Extract the (X, Y) coordinate from the center of the cell holding the provided text.  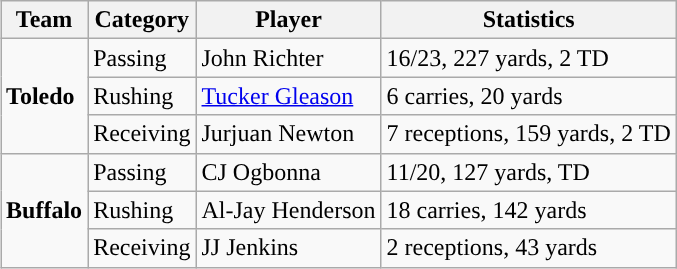
Jurjuan Newton (288, 134)
6 carries, 20 yards (528, 96)
Player (288, 20)
2 receptions, 43 yards (528, 248)
Al-Jay Henderson (288, 210)
Statistics (528, 20)
Buffalo (44, 210)
JJ Jenkins (288, 248)
Team (44, 20)
18 carries, 142 yards (528, 210)
11/20, 127 yards, TD (528, 172)
Toledo (44, 96)
Category (142, 20)
Tucker Gleason (288, 96)
CJ Ogbonna (288, 172)
16/23, 227 yards, 2 TD (528, 58)
7 receptions, 159 yards, 2 TD (528, 134)
John Richter (288, 58)
